Search for the cell housing the specified text and yield its (X, Y) center coordinate. 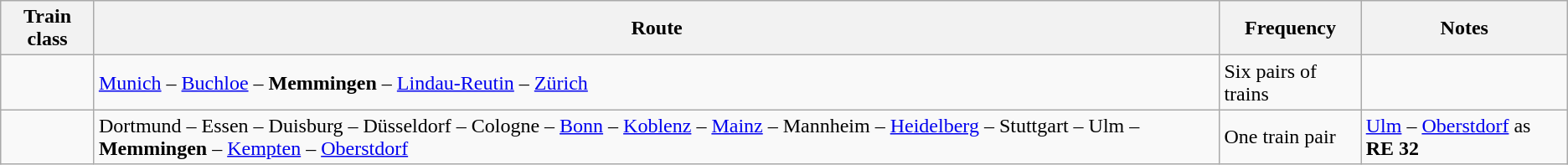
Six pairs of trains (1290, 82)
Munich – Buchloe – Memmingen – Lindau-Reutin – Zürich (657, 82)
Frequency (1290, 28)
Notes (1464, 28)
Train class (48, 28)
Ulm – Oberstdorf as RE 32 (1464, 137)
Route (657, 28)
One train pair (1290, 137)
